Pinpoint the cell where the given text exists, returning its [x, y] midpoint coordinate. 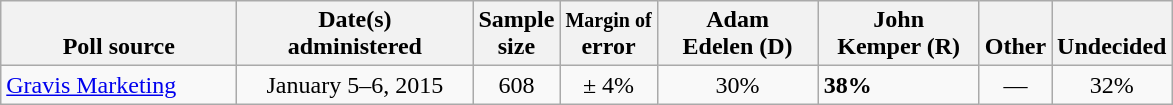
608 [516, 85]
38% [898, 85]
AdamEdelen (D) [738, 34]
Gravis Marketing [119, 85]
Poll source [119, 34]
30% [738, 85]
Samplesize [516, 34]
32% [1112, 85]
January 5–6, 2015 [355, 85]
Other [1015, 34]
— [1015, 85]
Undecided [1112, 34]
± 4% [608, 85]
JohnKemper (R) [898, 34]
Margin oferror [608, 34]
Date(s)administered [355, 34]
